Find where the given text appears and provide that cell's center as [x, y] coordinate. 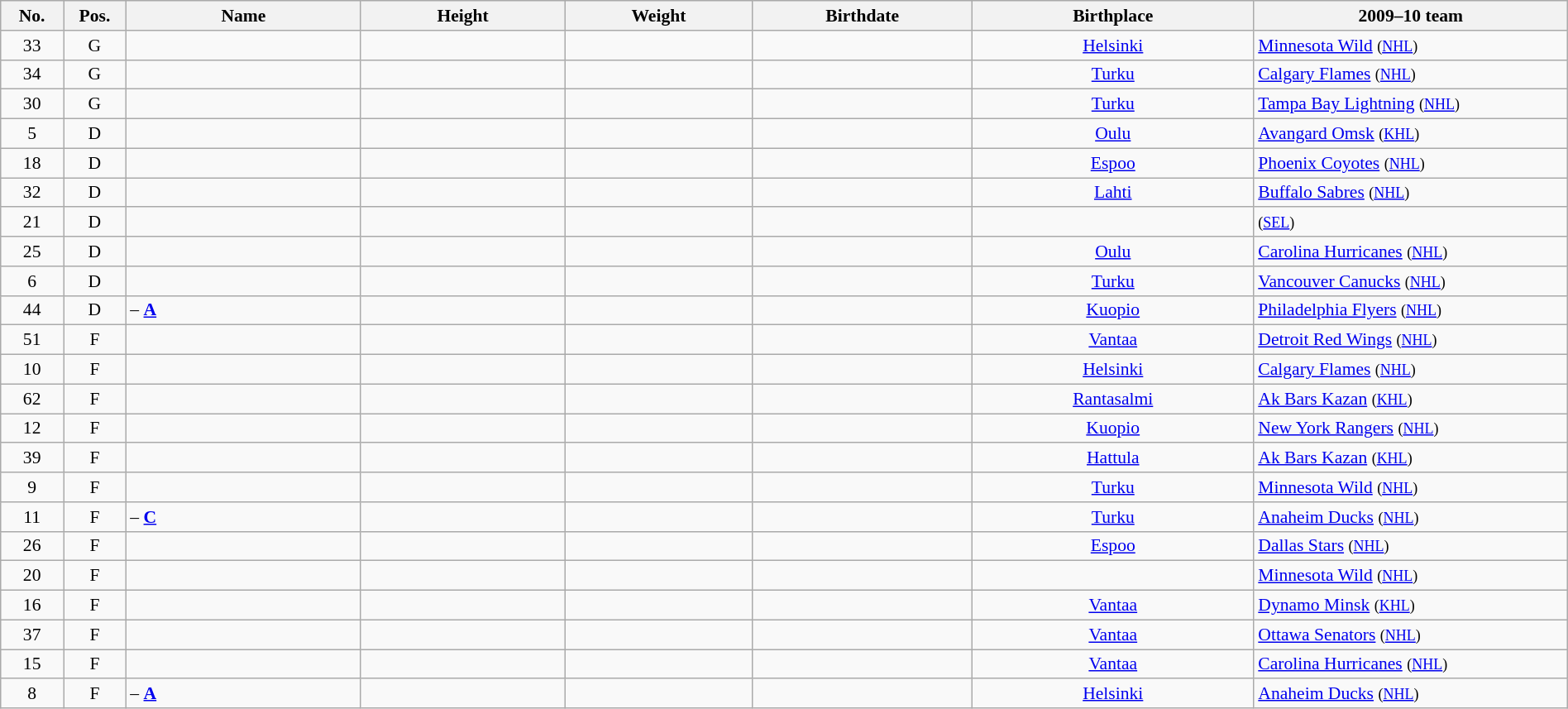
Dallas Stars (NHL) [1411, 546]
Dynamo Minsk (KHL) [1411, 606]
Detroit Red Wings (NHL) [1411, 340]
Birthplace [1113, 16]
– C [243, 517]
9 [32, 487]
37 [32, 635]
32 [32, 193]
Rantasalmi [1113, 399]
(SEL) [1411, 223]
Name [243, 16]
26 [32, 546]
20 [32, 576]
30 [32, 104]
New York Rangers (NHL) [1411, 429]
16 [32, 606]
18 [32, 163]
8 [32, 694]
Height [462, 16]
5 [32, 134]
Lahti [1113, 193]
Birthdate [862, 16]
51 [32, 340]
Pos. [95, 16]
33 [32, 46]
34 [32, 74]
10 [32, 370]
Tampa Bay Lightning (NHL) [1411, 104]
Philadelphia Flyers (NHL) [1411, 310]
25 [32, 252]
39 [32, 458]
No. [32, 16]
11 [32, 517]
2009–10 team [1411, 16]
Phoenix Coyotes (NHL) [1411, 163]
Hattula [1113, 458]
6 [32, 281]
Vancouver Canucks (NHL) [1411, 281]
62 [32, 399]
Avangard Omsk (KHL) [1411, 134]
Buffalo Sabres (NHL) [1411, 193]
21 [32, 223]
Ottawa Senators (NHL) [1411, 635]
44 [32, 310]
15 [32, 664]
Weight [658, 16]
12 [32, 429]
